Search for the cell housing the specified text and yield its (x, y) center coordinate. 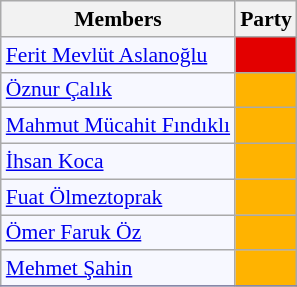
Members (118, 19)
Ömer Faruk Öz (118, 233)
Mahmut Mücahit Fındıklı (118, 126)
Öznur Çalık (118, 90)
Ferit Mevlüt Aslanoğlu (118, 55)
İhsan Koca (118, 162)
Mehmet Şahin (118, 269)
Party (266, 19)
Fuat Ölmeztoprak (118, 197)
